Locate the cell with the specified text and output its (X, Y) center coordinate. 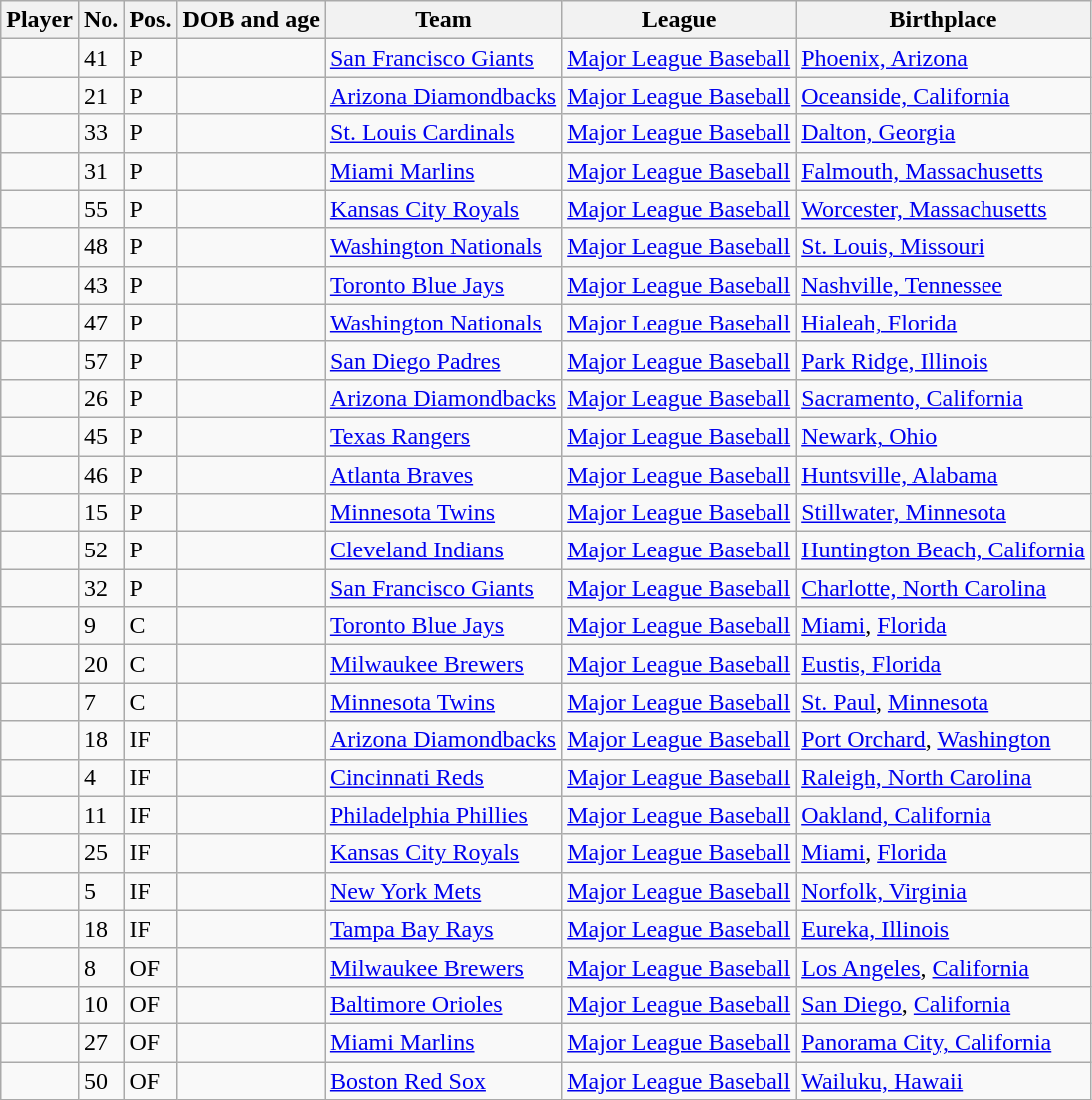
43 (101, 285)
Falmouth, Massachusetts (944, 171)
No. (101, 20)
48 (101, 247)
San Diego, California (944, 1004)
Texas Rangers (443, 436)
Raleigh, North Carolina (944, 777)
32 (101, 588)
Philadelphia Phillies (443, 815)
5 (101, 891)
50 (101, 1080)
Park Ridge, Illinois (944, 360)
Panorama City, California (944, 1042)
Baltimore Orioles (443, 1004)
League (679, 20)
Boston Red Sox (443, 1080)
11 (101, 815)
Team (443, 20)
15 (101, 513)
Los Angeles, California (944, 967)
4 (101, 777)
45 (101, 436)
27 (101, 1042)
52 (101, 550)
10 (101, 1004)
Hialeah, Florida (944, 323)
Eureka, Illinois (944, 929)
Cincinnati Reds (443, 777)
9 (101, 626)
Atlanta Braves (443, 475)
New York Mets (443, 891)
47 (101, 323)
Birthplace (944, 20)
Worcester, Massachusetts (944, 209)
41 (101, 58)
57 (101, 360)
55 (101, 209)
46 (101, 475)
Oceanside, California (944, 96)
St. Paul, Minnesota (944, 702)
Oakland, California (944, 815)
21 (101, 96)
Stillwater, Minnesota (944, 513)
33 (101, 133)
DOB and age (251, 20)
Nashville, Tennessee (944, 285)
Eustis, Florida (944, 664)
Player (40, 20)
Phoenix, Arizona (944, 58)
20 (101, 664)
Sacramento, California (944, 398)
8 (101, 967)
Wailuku, Hawaii (944, 1080)
31 (101, 171)
San Diego Padres (443, 360)
26 (101, 398)
Port Orchard, Washington (944, 740)
25 (101, 853)
St. Louis Cardinals (443, 133)
7 (101, 702)
St. Louis, Missouri (944, 247)
Huntsville, Alabama (944, 475)
Cleveland Indians (443, 550)
Norfolk, Virginia (944, 891)
Tampa Bay Rays (443, 929)
Pos. (151, 20)
Charlotte, North Carolina (944, 588)
Huntington Beach, California (944, 550)
Newark, Ohio (944, 436)
Dalton, Georgia (944, 133)
